Extract the (x, y) coordinate from the center of the cell holding the provided text.  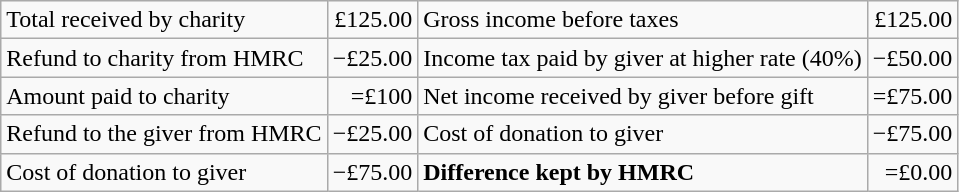
Refund to charity from HMRC (164, 58)
=£75.00 (912, 96)
Refund to the giver from HMRC (164, 134)
=£100 (372, 96)
Net income received by giver before gift (643, 96)
Amount paid to charity (164, 96)
Total received by charity (164, 20)
Gross income before taxes (643, 20)
−£50.00 (912, 58)
Difference kept by HMRC (643, 172)
Income tax paid by giver at higher rate (40%) (643, 58)
=£0.00 (912, 172)
